Detect which cell encompasses the target text, then output its (x, y) center coordinate. 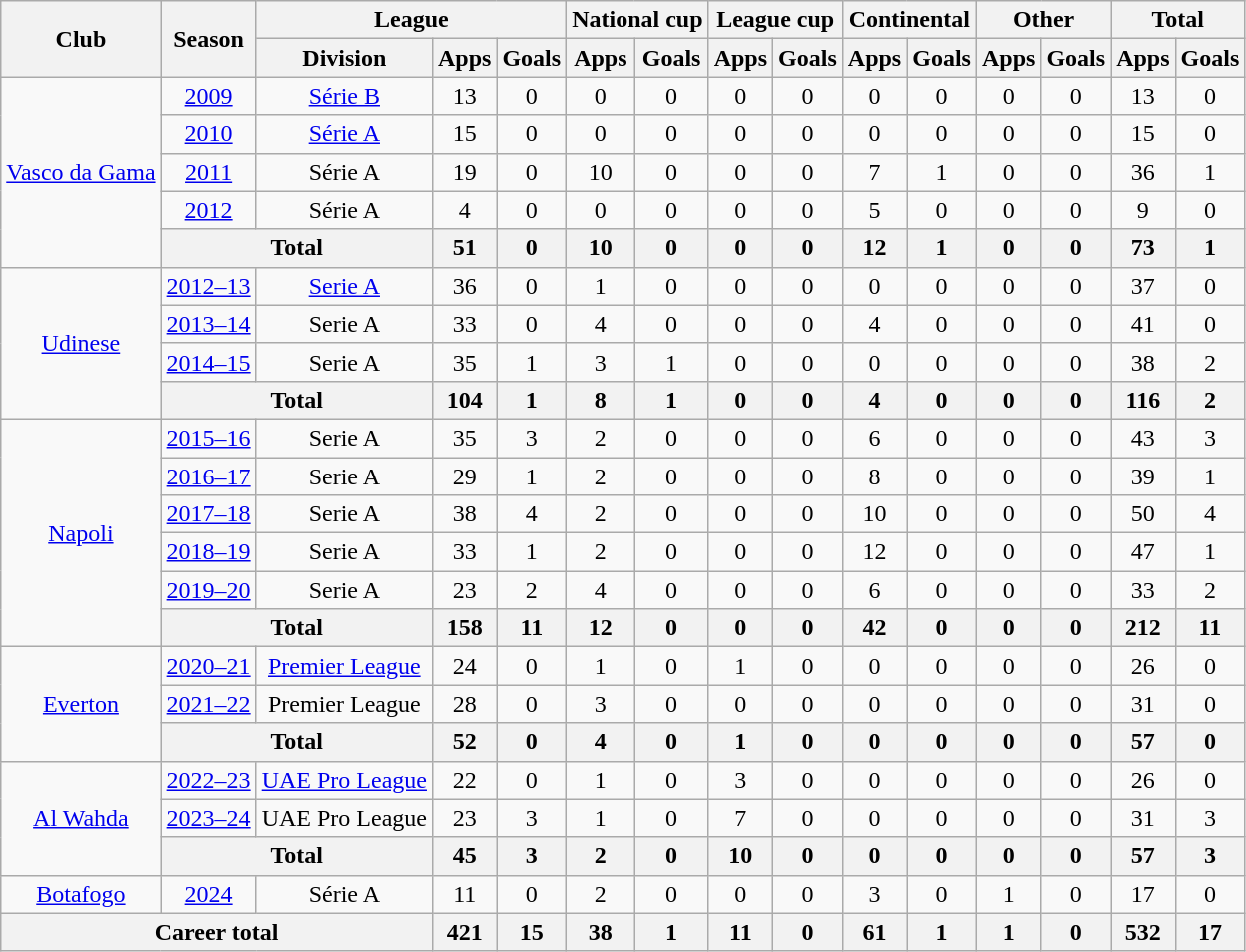
2023–24 (208, 818)
Vasco da Gama (81, 172)
37 (1143, 286)
42 (874, 628)
Napoli (81, 532)
5 (874, 210)
2019–20 (208, 590)
Botafogo (81, 894)
Everton (81, 704)
29 (464, 476)
73 (1143, 248)
2021–22 (208, 704)
2014–15 (208, 362)
2012 (208, 210)
104 (464, 400)
Udinese (81, 343)
24 (464, 666)
212 (1143, 628)
39 (1143, 476)
28 (464, 704)
2013–14 (208, 324)
2022–23 (208, 780)
League cup (775, 20)
Al Wahda (81, 818)
47 (1143, 552)
9 (1143, 210)
52 (464, 742)
Division (344, 58)
2018–19 (208, 552)
2011 (208, 172)
50 (1143, 514)
2016–17 (208, 476)
41 (1143, 324)
22 (464, 780)
45 (464, 856)
2012–13 (208, 286)
116 (1143, 400)
158 (464, 628)
2009 (208, 96)
61 (874, 932)
2010 (208, 134)
421 (464, 932)
Career total (217, 932)
Série B (344, 96)
2015–16 (208, 438)
43 (1143, 438)
19 (464, 172)
51 (464, 248)
532 (1143, 932)
2020–21 (208, 666)
Other (1043, 20)
League (412, 20)
Season (208, 39)
2017–18 (208, 514)
Club (81, 39)
Continental (909, 20)
National cup (637, 20)
2024 (208, 894)
